Return [X, Y] of the center of cell containing provided text 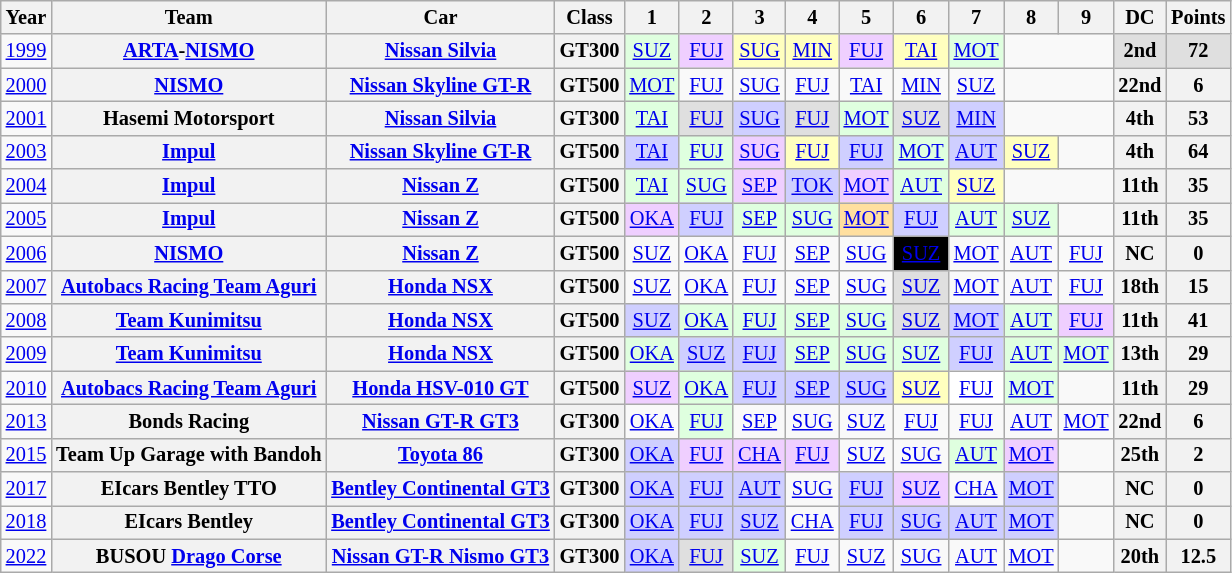
Car [440, 17]
13th [1140, 354]
64 [1198, 152]
2008 [26, 320]
2022 [26, 556]
4 [812, 17]
9 [1086, 17]
2015 [26, 455]
72 [1198, 51]
Team Up Garage with Bandoh [188, 455]
2010 [26, 388]
7 [976, 17]
Nissan GT-R GT3 [440, 421]
ARTA-NISMO [188, 51]
53 [1198, 118]
Nissan GT-R Nismo GT3 [440, 556]
TOK [812, 186]
Hasemi Motorsport [188, 118]
18th [1140, 287]
12.5 [1198, 556]
20th [1140, 556]
Class [590, 17]
Points [1198, 17]
BUSOU Drago Corse [188, 556]
Year [26, 17]
2007 [26, 287]
2003 [26, 152]
2017 [26, 489]
8 [1032, 17]
1 [652, 17]
Toyota 86 [440, 455]
2nd [1140, 51]
2001 [26, 118]
Team [188, 17]
2005 [26, 219]
2009 [26, 354]
41 [1198, 320]
2018 [26, 522]
5 [866, 17]
2000 [26, 85]
2013 [26, 421]
DC [1140, 17]
Bonds Racing [188, 421]
EIcars Bentley [188, 522]
25th [1140, 455]
1999 [26, 51]
Honda HSV-010 GT [440, 388]
2006 [26, 253]
EIcars Bentley TTO [188, 489]
15 [1198, 287]
2004 [26, 186]
3 [760, 17]
